Identify which cell holds the provided text, then report its (X, Y) central coordinate. 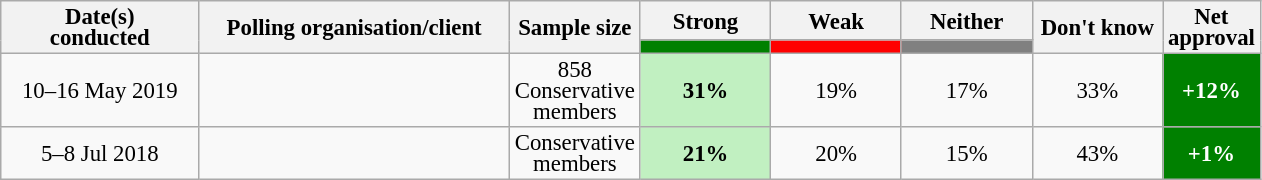
33% (1098, 91)
19% (836, 91)
+1% (1212, 154)
21% (706, 154)
5–8 Jul 2018 (100, 154)
31% (706, 91)
17% (966, 91)
10–16 May 2019 (100, 91)
43% (1098, 154)
Date(s)conducted (100, 28)
Conservative members (574, 154)
Neither (966, 20)
Sample size (574, 28)
Weak (836, 20)
+12% (1212, 91)
15% (966, 154)
Strong (706, 20)
Polling organisation/client (354, 28)
Net approval (1212, 28)
20% (836, 154)
Don't know (1098, 28)
858 Conservative members (574, 91)
